Return the (x, y) coordinate for the center point of the cell that contains the specified text.  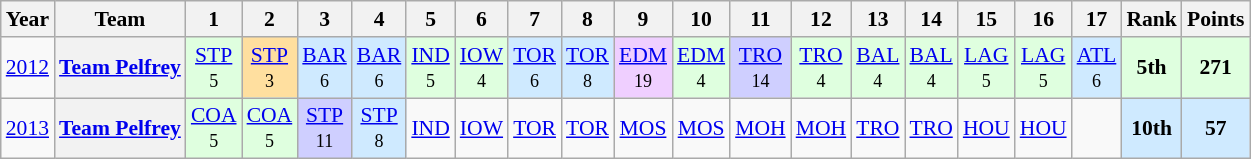
EDM4 (701, 68)
2013 (28, 128)
IOW4 (482, 68)
Rank (1152, 19)
STP8 (380, 128)
TOR8 (588, 68)
13 (878, 19)
10 (701, 19)
17 (1097, 19)
2 (270, 19)
IND (430, 128)
2012 (28, 68)
Year (28, 19)
EDM19 (643, 68)
6 (482, 19)
9 (643, 19)
5 (430, 19)
57 (1216, 128)
16 (1044, 19)
7 (534, 19)
TRO4 (822, 68)
STP11 (324, 128)
15 (986, 19)
11 (760, 19)
IOW (482, 128)
STP3 (270, 68)
IND5 (430, 68)
Points (1216, 19)
4 (380, 19)
12 (822, 19)
Team (120, 19)
STP5 (214, 68)
TRO14 (760, 68)
10th (1152, 128)
1 (214, 19)
14 (930, 19)
ATL6 (1097, 68)
TOR6 (534, 68)
8 (588, 19)
5th (1152, 68)
3 (324, 19)
271 (1216, 68)
